Output the [x, y] coordinate of the center of the cell containing the given text.  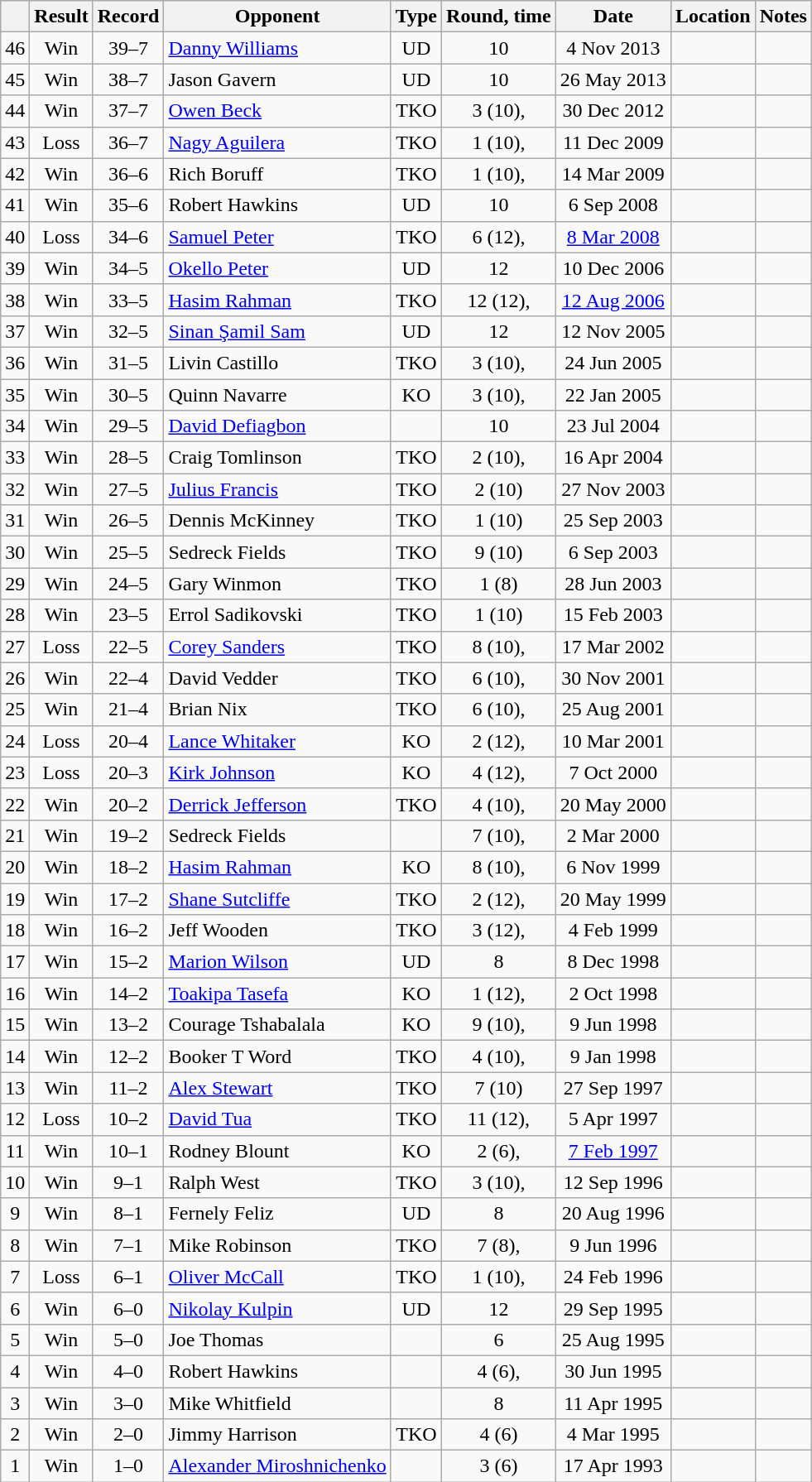
David Tua [277, 1119]
20–3 [128, 772]
20 May 1999 [613, 898]
Okello Peter [277, 268]
Opponent [277, 17]
17–2 [128, 898]
27–5 [128, 489]
30 Dec 2012 [613, 111]
17 Mar 2002 [613, 647]
David Defiagbon [277, 426]
22 [15, 804]
3 (6) [499, 1466]
Fernely Feliz [277, 1214]
Date [613, 17]
Shane Sutcliffe [277, 898]
2 (6), [499, 1151]
13 [15, 1088]
22–4 [128, 678]
11 Dec 2009 [613, 142]
39 [15, 268]
16 [15, 994]
7 (10) [499, 1088]
11 [15, 1151]
28 Jun 2003 [613, 584]
31 [15, 521]
10–1 [128, 1151]
30 [15, 552]
7 Oct 2000 [613, 772]
9 Jun 1996 [613, 1245]
29 [15, 584]
9 Jan 1998 [613, 1056]
David Vedder [277, 678]
42 [15, 174]
Type [416, 17]
38 [15, 300]
37 [15, 331]
9 (10) [499, 552]
Alex Stewart [277, 1088]
4–0 [128, 1371]
Corey Sanders [277, 647]
Quinn Navarre [277, 395]
9 [15, 1214]
22 Jan 2005 [613, 395]
Location [713, 17]
17 [15, 962]
23 Jul 2004 [613, 426]
33 [15, 458]
46 [15, 48]
5 [15, 1340]
38–7 [128, 79]
22–5 [128, 647]
15 [15, 1025]
Lance Whitaker [277, 741]
3 [15, 1403]
1 [15, 1466]
2–0 [128, 1435]
12 (12), [499, 300]
21–4 [128, 710]
39–7 [128, 48]
34–5 [128, 268]
17 Apr 1993 [613, 1466]
Marion Wilson [277, 962]
24 [15, 741]
26 May 2013 [613, 79]
Mike Robinson [277, 1245]
2 Oct 1998 [613, 994]
6 Sep 2008 [613, 205]
Danny Williams [277, 48]
6–0 [128, 1308]
14–2 [128, 994]
Samuel Peter [277, 237]
Rodney Blount [277, 1151]
11 Apr 1995 [613, 1403]
30 Nov 2001 [613, 678]
37–7 [128, 111]
Rich Boruff [277, 174]
25 Aug 1995 [613, 1340]
7 (8), [499, 1245]
Jeff Wooden [277, 931]
4 Feb 1999 [613, 931]
36–6 [128, 174]
20–4 [128, 741]
31–5 [128, 363]
4 (12), [499, 772]
3 (12), [499, 931]
9 Jun 1998 [613, 1025]
34–6 [128, 237]
11–2 [128, 1088]
43 [15, 142]
28 [15, 615]
Jimmy Harrison [277, 1435]
8 Mar 2008 [613, 237]
10 Mar 2001 [613, 741]
36–7 [128, 142]
24 Jun 2005 [613, 363]
8 Dec 1998 [613, 962]
30 Jun 1995 [613, 1371]
12 Aug 2006 [613, 300]
Courage Tshabalala [277, 1025]
40 [15, 237]
25 Sep 2003 [613, 521]
Dennis McKinney [277, 521]
9 (10), [499, 1025]
7 Feb 1997 [613, 1151]
35–6 [128, 205]
15–2 [128, 962]
24–5 [128, 584]
8–1 [128, 1214]
12 Nov 2005 [613, 331]
26–5 [128, 521]
Result [61, 17]
6 Sep 2003 [613, 552]
1 (12), [499, 994]
19 [15, 898]
3–0 [128, 1403]
Owen Beck [277, 111]
34 [15, 426]
21 [15, 835]
25 Aug 2001 [613, 710]
41 [15, 205]
Gary Winmon [277, 584]
Livin Castillo [277, 363]
33–5 [128, 300]
1 (8) [499, 584]
16 Apr 2004 [613, 458]
6 (12), [499, 237]
Mike Whitfield [277, 1403]
19–2 [128, 835]
27 Nov 2003 [613, 489]
2 (10), [499, 458]
30–5 [128, 395]
18–2 [128, 867]
10 Dec 2006 [613, 268]
Brian Nix [277, 710]
Record [128, 17]
23 [15, 772]
Kirk Johnson [277, 772]
20–2 [128, 804]
18 [15, 931]
4 (6), [499, 1371]
Nagy Aguilera [277, 142]
20 [15, 867]
20 Aug 1996 [613, 1214]
4 [15, 1371]
7 [15, 1277]
4 (6) [499, 1435]
14 Mar 2009 [613, 174]
Sinan Şamil Sam [277, 331]
12 Sep 1996 [613, 1182]
23–5 [128, 615]
2 [15, 1435]
29 Sep 1995 [613, 1308]
13–2 [128, 1025]
Joe Thomas [277, 1340]
6–1 [128, 1277]
25–5 [128, 552]
5 Apr 1997 [613, 1119]
20 May 2000 [613, 804]
Nikolay Kulpin [277, 1308]
2 (10) [499, 489]
Booker T Word [277, 1056]
Round, time [499, 17]
35 [15, 395]
10–2 [128, 1119]
4 Mar 1995 [613, 1435]
Julius Francis [277, 489]
32–5 [128, 331]
Notes [783, 17]
Jason Gavern [277, 79]
Toakipa Tasefa [277, 994]
29–5 [128, 426]
14 [15, 1056]
Craig Tomlinson [277, 458]
Derrick Jefferson [277, 804]
32 [15, 489]
45 [15, 79]
2 Mar 2000 [613, 835]
28–5 [128, 458]
27 Sep 1997 [613, 1088]
25 [15, 710]
26 [15, 678]
5–0 [128, 1340]
6 Nov 1999 [613, 867]
9–1 [128, 1182]
16–2 [128, 931]
11 (12), [499, 1119]
36 [15, 363]
12–2 [128, 1056]
7 (10), [499, 835]
1–0 [128, 1466]
15 Feb 2003 [613, 615]
27 [15, 647]
Errol Sadikovski [277, 615]
Ralph West [277, 1182]
24 Feb 1996 [613, 1277]
Alexander Miroshnichenko [277, 1466]
4 Nov 2013 [613, 48]
44 [15, 111]
Oliver McCall [277, 1277]
7–1 [128, 1245]
